For the text-containing cell, return its midpoint in (X, Y) coordinate format. 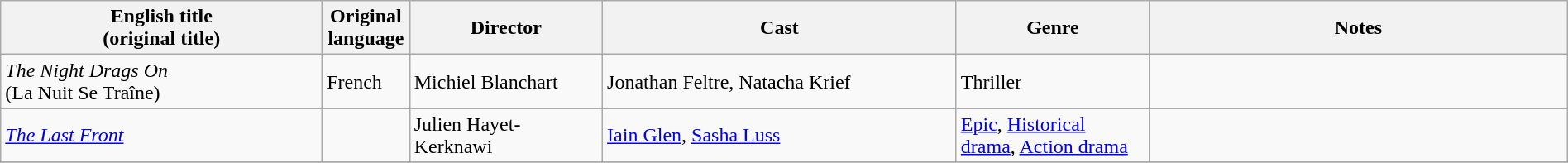
Jonathan Feltre, Natacha Krief (780, 81)
Genre (1052, 28)
The Night Drags On (La Nuit Se Traîne) (162, 81)
Iain Glen, Sasha Luss (780, 136)
Julien Hayet-Kerknawi (506, 136)
English title (original title) (162, 28)
Director (506, 28)
Notes (1359, 28)
Thriller (1052, 81)
Michiel Blanchart (506, 81)
French (366, 81)
Cast (780, 28)
Original language (366, 28)
Epic, Historical drama, Action drama (1052, 136)
The Last Front (162, 136)
